Locate the cell with the specified text and output its (x, y) center coordinate. 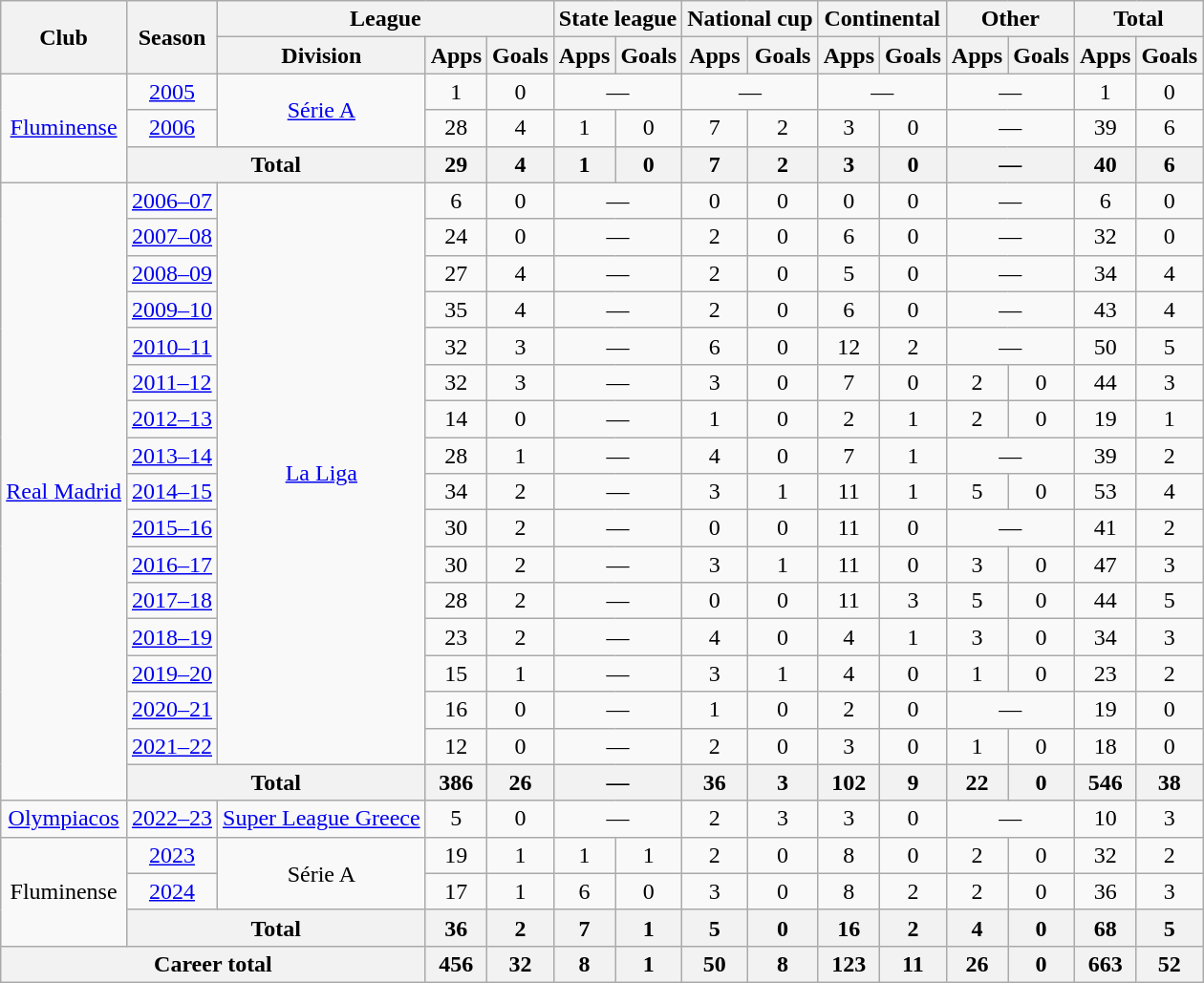
22 (977, 782)
38 (1170, 782)
41 (1105, 528)
Other (1010, 19)
68 (1105, 928)
47 (1105, 565)
2013–14 (172, 456)
2020–21 (172, 710)
Career total (213, 964)
Real Madrid (64, 491)
15 (456, 673)
2006–07 (172, 201)
386 (456, 782)
Super League Greece (322, 819)
35 (456, 310)
2014–15 (172, 492)
Olympiacos (64, 819)
Season (172, 37)
663 (1105, 964)
2012–13 (172, 418)
14 (456, 418)
2009–10 (172, 310)
Club (64, 37)
2018–19 (172, 637)
29 (456, 164)
2006 (172, 128)
2019–20 (172, 673)
2007–08 (172, 237)
2016–17 (172, 565)
24 (456, 237)
Division (322, 55)
2008–09 (172, 273)
2017–18 (172, 601)
2021–22 (172, 746)
2010–11 (172, 346)
Continental (882, 19)
17 (456, 891)
2024 (172, 891)
52 (1170, 964)
40 (1105, 164)
2005 (172, 92)
2011–12 (172, 382)
La Liga (322, 474)
2015–16 (172, 528)
456 (456, 964)
43 (1105, 310)
53 (1105, 492)
National cup (750, 19)
State league (617, 19)
League (386, 19)
18 (1105, 746)
10 (1105, 819)
546 (1105, 782)
9 (914, 782)
123 (849, 964)
2023 (172, 855)
102 (849, 782)
2022–23 (172, 819)
27 (456, 273)
